Determine the (x, y) coordinate at the center of the cell enclosing the given text.  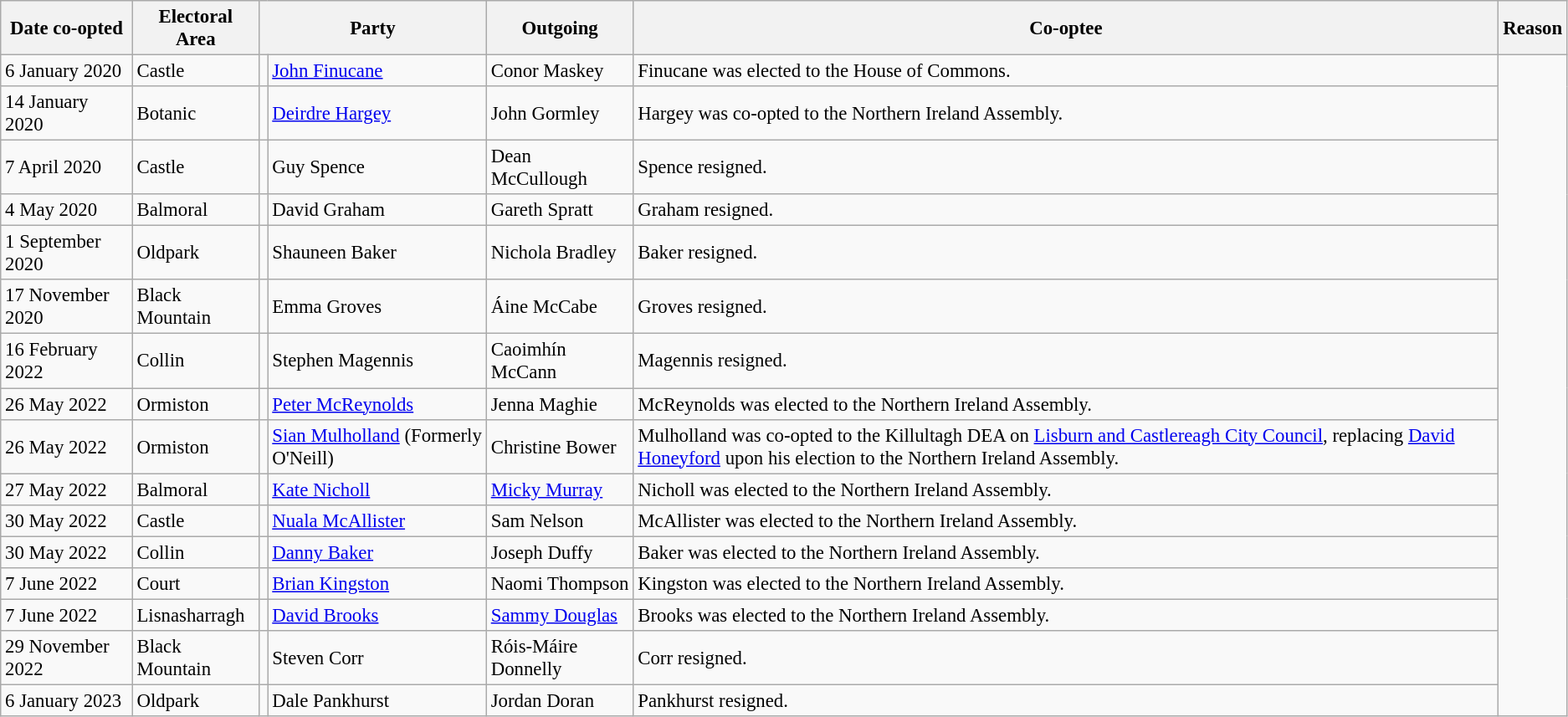
Co-optee (1066, 28)
Kate Nicholl (377, 489)
4 May 2020 (67, 210)
1 September 2020 (67, 253)
Lisnasharragh (196, 615)
Dale Pankhurst (377, 700)
John Gormley (560, 114)
Court (196, 584)
16 February 2022 (67, 361)
Botanic (196, 114)
Corr resigned. (1066, 658)
John Finucane (377, 71)
Spence resigned. (1066, 167)
Jordan Doran (560, 700)
Groves resigned. (1066, 306)
Steven Corr (377, 658)
Outgoing (560, 28)
Pankhurst resigned. (1066, 700)
Nicholl was elected to the Northern Ireland Assembly. (1066, 489)
17 November 2020 (67, 306)
Electoral Area (196, 28)
Sam Nelson (560, 520)
6 January 2023 (67, 700)
Brian Kingston (377, 584)
Hargey was co-opted to the Northern Ireland Assembly. (1066, 114)
Dean McCullough (560, 167)
Caoimhín McCann (560, 361)
Stephen Magennis (377, 361)
Peter McReynolds (377, 404)
Áine McCabe (560, 306)
Guy Spence (377, 167)
14 January 2020 (67, 114)
Conor Maskey (560, 71)
Sammy Douglas (560, 615)
Graham resigned. (1066, 210)
Gareth Spratt (560, 210)
McReynolds was elected to the Northern Ireland Assembly. (1066, 404)
Micky Murray (560, 489)
7 April 2020 (67, 167)
McAllister was elected to the Northern Ireland Assembly. (1066, 520)
Christine Bower (560, 447)
Shauneen Baker (377, 253)
Date co-opted (67, 28)
David Brooks (377, 615)
Joseph Duffy (560, 552)
27 May 2022 (67, 489)
Nuala McAllister (377, 520)
Naomi Thompson (560, 584)
Danny Baker (377, 552)
Brooks was elected to the Northern Ireland Assembly. (1066, 615)
Finucane was elected to the House of Commons. (1066, 71)
Nichola Bradley (560, 253)
David Graham (377, 210)
Baker resigned. (1066, 253)
Baker was elected to the Northern Ireland Assembly. (1066, 552)
Emma Groves (377, 306)
6 January 2020 (67, 71)
29 November 2022 (67, 658)
Deirdre Hargey (377, 114)
Sian Mulholland (Formerly O'Neill) (377, 447)
Róis-Máire Donnelly (560, 658)
Party (372, 28)
Jenna Maghie (560, 404)
Magennis resigned. (1066, 361)
Kingston was elected to the Northern Ireland Assembly. (1066, 584)
Reason (1533, 28)
